Find where the given text appears and provide that cell's center as (X, Y) coordinate. 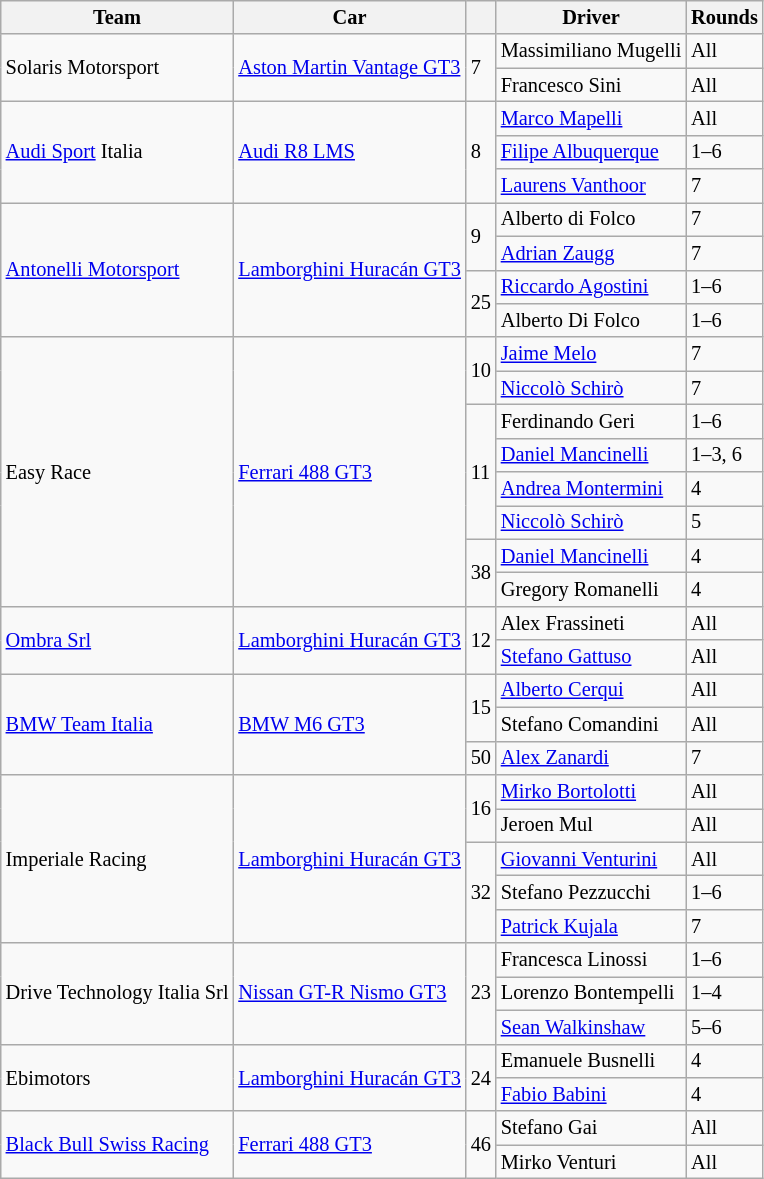
Laurens Vanthoor (591, 186)
Jaime Melo (591, 354)
9 (481, 236)
Mirko Venturi (591, 1162)
Stefano Comandini (591, 724)
Audi Sport Italia (118, 152)
Emanuele Busnelli (591, 1061)
Car (349, 17)
BMW M6 GT3 (349, 724)
Audi R8 LMS (349, 152)
BMW Team Italia (118, 724)
Giovanni Venturini (591, 859)
Jeroen Mul (591, 825)
5 (724, 522)
50 (481, 758)
Black Bull Swiss Racing (118, 1144)
Francesca Linossi (591, 960)
Riccardo Agostini (591, 287)
Stefano Gattuso (591, 657)
16 (481, 808)
Lorenzo Bontempelli (591, 993)
Mirko Bortolotti (591, 791)
Ombra Srl (118, 640)
Stefano Pezzucchi (591, 892)
24 (481, 1078)
Alex Zanardi (591, 758)
Marco Mapelli (591, 118)
Alberto di Folco (591, 219)
12 (481, 640)
10 (481, 370)
Team (118, 17)
Sean Walkinshaw (591, 1027)
Antonelli Motorsport (118, 270)
Imperiale Racing (118, 858)
Alex Frassineti (591, 623)
46 (481, 1144)
Francesco Sini (591, 85)
38 (481, 572)
Aston Martin Vantage GT3 (349, 68)
11 (481, 472)
Adrian Zaugg (591, 253)
Fabio Babini (591, 1094)
Filipe Albuquerque (591, 152)
Ebimotors (118, 1078)
Drive Technology Italia Srl (118, 994)
Rounds (724, 17)
32 (481, 892)
Driver (591, 17)
Solaris Motorsport (118, 68)
Alberto Di Folco (591, 320)
23 (481, 994)
Andrea Montermini (591, 489)
5–6 (724, 1027)
Gregory Romanelli (591, 589)
Easy Race (118, 472)
Stefano Gai (591, 1128)
1–4 (724, 993)
Patrick Kujala (591, 926)
25 (481, 304)
8 (481, 152)
15 (481, 706)
1–3, 6 (724, 455)
Nissan GT-R Nismo GT3 (349, 994)
Massimiliano Mugelli (591, 51)
Alberto Cerqui (591, 690)
Ferdinando Geri (591, 421)
